Capture the cell that displays the provided text and extract its (x, y) central coordinate. 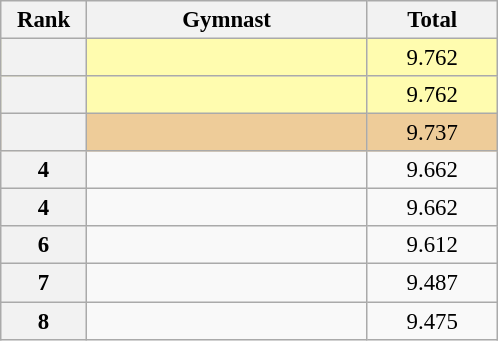
9.612 (432, 245)
9.487 (432, 283)
Rank (44, 20)
8 (44, 321)
7 (44, 283)
9.737 (432, 133)
Gymnast (226, 20)
6 (44, 245)
9.475 (432, 321)
Total (432, 20)
